Determine the [x, y] coordinate at the center of the cell enclosing the given text.  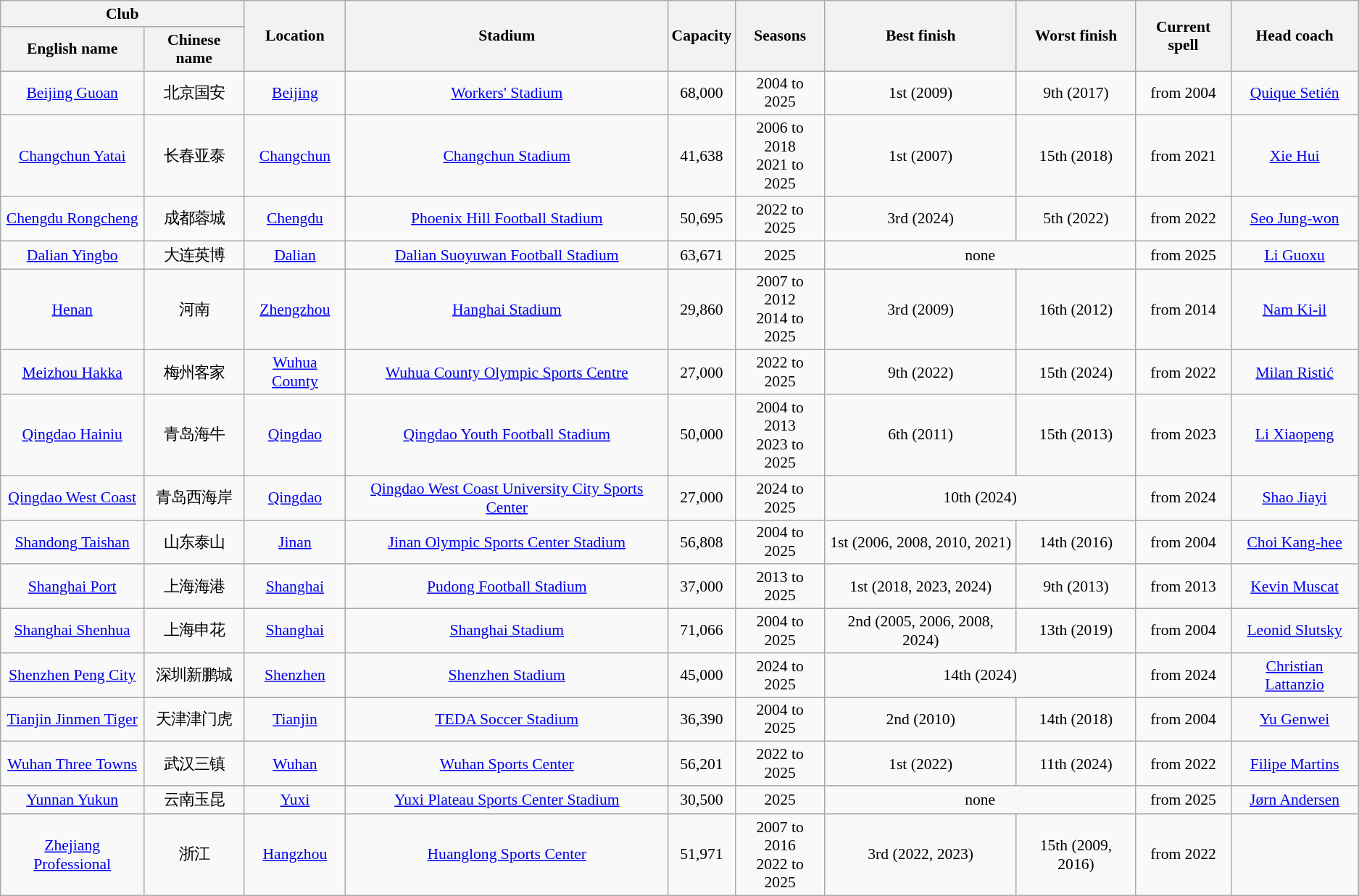
from 2013 [1184, 587]
上海申花 [194, 631]
Shandong Taishan [72, 542]
2nd (2010) [920, 719]
青岛西海岸 [194, 497]
15th (2013) [1076, 435]
68,000 [702, 93]
Shenzhen Stadium [507, 676]
from 2023 [1184, 435]
15th (2024) [1076, 373]
14th (2016) [1076, 542]
武汉三镇 [194, 764]
15th (2018) [1076, 156]
1st (2009) [920, 93]
36,390 [702, 719]
Shanghai Shenhua [72, 631]
3rd (2009) [920, 310]
51,971 [702, 855]
青岛海牛 [194, 435]
Christian Lattanzio [1294, 676]
37,000 [702, 587]
Worst finish [1076, 36]
Qingdao Hainiu [72, 435]
Chinese name [194, 49]
Capacity [702, 36]
Qingdao West Coast University City Sports Center [507, 497]
成都蓉城 [194, 219]
Seo Jung-won [1294, 219]
6th (2011) [920, 435]
16th (2012) [1076, 310]
2nd (2005, 2006, 2008, 2024) [920, 631]
深圳新鹏城 [194, 676]
2013 to 2025 [780, 587]
Zhengzhou [295, 310]
Tianjin Jinmen Tiger [72, 719]
Hangzhou [295, 855]
Tianjin [295, 719]
3rd (2024) [920, 219]
Hanghai Stadium [507, 310]
Phoenix Hill Football Stadium [507, 219]
Li Xiaopeng [1294, 435]
上海海港 [194, 587]
Current spell [1184, 36]
Meizhou Hakka [72, 373]
Workers' Stadium [507, 93]
45,000 [702, 676]
1st (2018, 2023, 2024) [920, 587]
Qingdao West Coast [72, 497]
Jinan [295, 542]
10th (2024) [980, 497]
天津津门虎 [194, 719]
Changchun Yatai [72, 156]
Shanghai Port [72, 587]
56,201 [702, 764]
Wuhua County Olympic Sports Centre [507, 373]
Stadium [507, 36]
14th (2018) [1076, 719]
Wuhan Three Towns [72, 764]
浙江 [194, 855]
Shenzhen [295, 676]
Beijing [295, 93]
13th (2019) [1076, 631]
Best finish [920, 36]
Yuxi Plateau Sports Center Stadium [507, 800]
Kevin Muscat [1294, 587]
from 2021 [1184, 156]
Beijing Guoan [72, 93]
山东泰山 [194, 542]
3rd (2022, 2023) [920, 855]
2004 to 20132023 to 2025 [780, 435]
Club [122, 14]
9th (2017) [1076, 93]
Leonid Slutsky [1294, 631]
Qingdao Youth Football Stadium [507, 435]
Wuhua County [295, 373]
梅州客家 [194, 373]
11th (2024) [1076, 764]
Shao Jiayi [1294, 497]
2007 to 20122014 to 2025 [780, 310]
50,000 [702, 435]
9th (2013) [1076, 587]
Yu Genwei [1294, 719]
2006 to 20182021 to 2025 [780, 156]
14th (2024) [980, 676]
Changchun [295, 156]
41,638 [702, 156]
Jørn Andersen [1294, 800]
Shenzhen Peng City [72, 676]
Li Guoxu [1294, 255]
Changchun Stadium [507, 156]
63,671 [702, 255]
Dalian Yingbo [72, 255]
Huanglong Sports Center [507, 855]
Milan Ristić [1294, 373]
Seasons [780, 36]
50,695 [702, 219]
Wuhan [295, 764]
TEDA Soccer Stadium [507, 719]
9th (2022) [920, 373]
Dalian Suoyuwan Football Stadium [507, 255]
Dalian [295, 255]
1st (2006, 2008, 2010, 2021) [920, 542]
Wuhan Sports Center [507, 764]
Chengdu Rongcheng [72, 219]
北京国安 [194, 93]
Location [295, 36]
56,808 [702, 542]
Jinan Olympic Sports Center Stadium [507, 542]
71,066 [702, 631]
Chengdu [295, 219]
2007 to 20162022 to 2025 [780, 855]
5th (2022) [1076, 219]
1st (2022) [920, 764]
云南玉昆 [194, 800]
Shanghai Stadium [507, 631]
15th (2009, 2016) [1076, 855]
大连英博 [194, 255]
English name [72, 49]
1st (2007) [920, 156]
河南 [194, 310]
29,860 [702, 310]
Yunnan Yukun [72, 800]
Henan [72, 310]
Head coach [1294, 36]
Pudong Football Stadium [507, 587]
from 2014 [1184, 310]
Yuxi [295, 800]
Nam Ki-il [1294, 310]
Xie Hui [1294, 156]
长春亚泰 [194, 156]
30,500 [702, 800]
Choi Kang-hee [1294, 542]
Quique Setién [1294, 93]
Filipe Martins [1294, 764]
Zhejiang Professional [72, 855]
